Search for the cell housing the specified text and yield its [x, y] center coordinate. 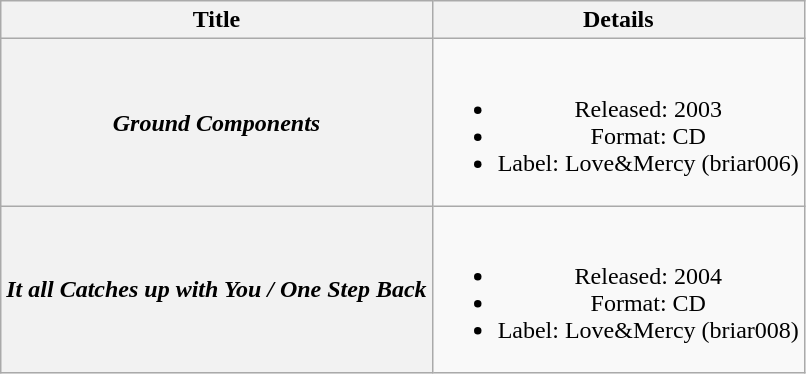
Details [618, 20]
Title [216, 20]
Ground Components [216, 122]
Released: 2003Format: CDLabel: Love&Mercy (briar006) [618, 122]
It all Catches up with You / One Step Back [216, 290]
Released: 2004Format: CDLabel: Love&Mercy (briar008) [618, 290]
